Find where the given text appears and provide that cell's center as [x, y] coordinate. 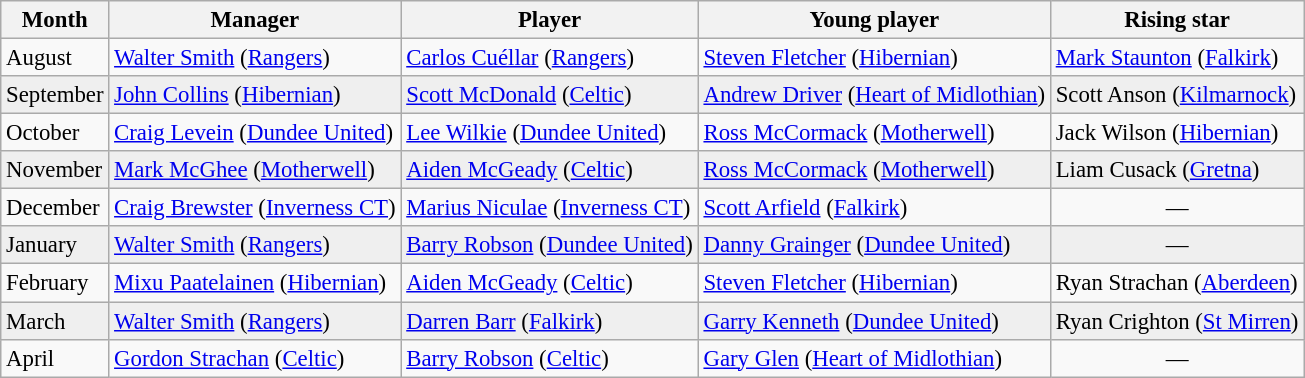
Mixu Paatelainen (Hibernian) [255, 283]
Scott Arfield (Falkirk) [874, 208]
Mark McGhee (Motherwell) [255, 170]
Lee Wilkie (Dundee United) [550, 133]
Month [55, 20]
Danny Grainger (Dundee United) [874, 245]
Young player [874, 20]
John Collins (Hibernian) [255, 95]
Mark Staunton (Falkirk) [1176, 58]
Scott Anson (Kilmarnock) [1176, 95]
Jack Wilson (Hibernian) [1176, 133]
January [55, 245]
Gary Glen (Heart of Midlothian) [874, 358]
Ryan Strachan (Aberdeen) [1176, 283]
August [55, 58]
Craig Levein (Dundee United) [255, 133]
Craig Brewster (Inverness CT) [255, 208]
December [55, 208]
Gordon Strachan (Celtic) [255, 358]
October [55, 133]
Carlos Cuéllar (Rangers) [550, 58]
Rising star [1176, 20]
February [55, 283]
March [55, 321]
Barry Robson (Celtic) [550, 358]
Garry Kenneth (Dundee United) [874, 321]
Player [550, 20]
Liam Cusack (Gretna) [1176, 170]
September [55, 95]
April [55, 358]
Barry Robson (Dundee United) [550, 245]
Darren Barr (Falkirk) [550, 321]
November [55, 170]
Ryan Crighton (St Mirren) [1176, 321]
Andrew Driver (Heart of Midlothian) [874, 95]
Manager [255, 20]
Marius Niculae (Inverness CT) [550, 208]
Scott McDonald (Celtic) [550, 95]
